Identify which cell holds the provided text, then report its [x, y] central coordinate. 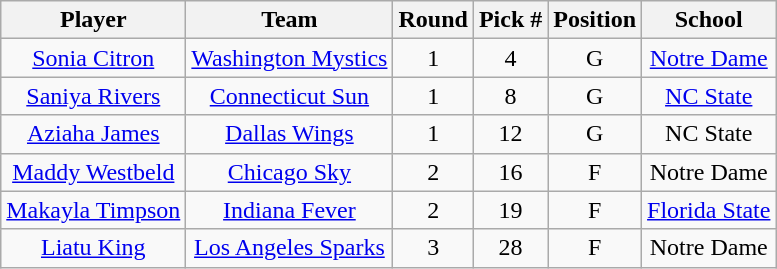
3 [433, 248]
Los Angeles Sparks [290, 248]
Florida State [709, 210]
Round [433, 20]
12 [510, 134]
Washington Mystics [290, 58]
Makayla Timpson [94, 210]
Liatu King [94, 248]
Maddy Westbeld [94, 172]
Position [595, 20]
Indiana Fever [290, 210]
Player [94, 20]
8 [510, 96]
School [709, 20]
28 [510, 248]
4 [510, 58]
Team [290, 20]
Pick # [510, 20]
Dallas Wings [290, 134]
19 [510, 210]
Saniya Rivers [94, 96]
16 [510, 172]
Sonia Citron [94, 58]
Aziaha James [94, 134]
Chicago Sky [290, 172]
Connecticut Sun [290, 96]
